Determine the (x, y) coordinate at the center of the cell enclosing the given text.  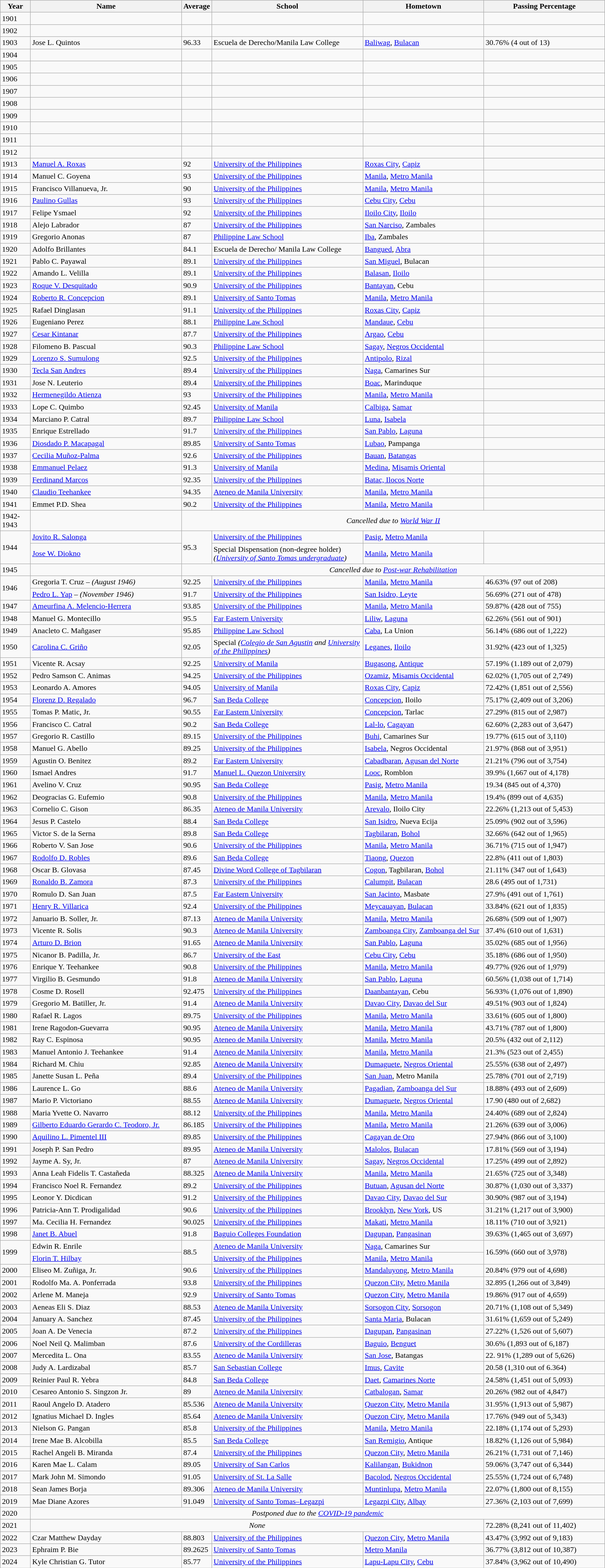
30.6% (1,893 out of 6,187) (544, 1343)
Janette Susan L. Peña (106, 1076)
21.26% (639 out of 3,006) (544, 1125)
Batac, Ilocos Norte (423, 480)
San Miguel, Bulacan (423, 261)
56.93% (1,076 out of 1,890) (544, 991)
Tagbilaran, Bohol (423, 833)
95.5 (197, 618)
Cecilia Muñoz-Palma (106, 455)
1988 (15, 1113)
92.9 (197, 1295)
27.36% (2,103 out of 7,699) (544, 1501)
1938 (15, 468)
Mario P. Victoriano (106, 1100)
Czar Matthew Dayday (106, 1538)
Tiaong, Quezon (423, 858)
1958 (15, 748)
89.2625 (197, 1550)
Diosdado P. Macapagal (106, 443)
95.3 (197, 547)
60.56% (1,038 out of 1,714) (544, 979)
85.8 (197, 1428)
91.2 (197, 1198)
33.61% (605 out of 1,800) (544, 1016)
24.40% (689 out of 2,824) (544, 1113)
Mark John M. Simondo (106, 1477)
1981 (15, 1028)
1928 (15, 346)
Meycauayan, Bulacan (423, 906)
Cosme D. Rosell (106, 991)
2024 (15, 1562)
2011 (15, 1404)
Imus, Cavite (423, 1368)
1912 (15, 152)
88.803 (197, 1538)
1905 (15, 67)
Manuel C. Goyena (106, 176)
1919 (15, 237)
Sean James Borja (106, 1489)
92.5 (197, 359)
Cabadbaran, Agusan del Norte (423, 761)
Henry R. Villarica (106, 906)
Eliseo M. Zuñiga, Jr. (106, 1270)
1932 (15, 395)
Pedro L. Yap – (November 1946) (106, 594)
30.76% (4 out of 13) (544, 43)
Agustin O. Benitez (106, 761)
Felipe Ysmael (106, 213)
Bangued, Abra (423, 249)
1901 (15, 18)
Arevalo, Iloilo City (423, 809)
Ronaldo B. Zamora (106, 882)
22.26% (1,213 out of 5,453) (544, 809)
Florin T. Hilbay (106, 1258)
1951 (15, 663)
Romulo D. San Juan (106, 894)
Arlene M. Maneja (106, 1295)
Edwin R. Enrile (106, 1246)
Mercedita L. Ona (106, 1356)
Lal-lo, Cagayan (423, 724)
1995 (15, 1198)
Ignatius Michael D. Ingles (106, 1416)
Cancelled due to Post-war Rehabilitation (393, 570)
Manuel G. Montecillo (106, 618)
Mandaluyong, Metro Manila (423, 1270)
1965 (15, 833)
Antipolo, Rizal (423, 359)
22.07% (1,800 out of 8,155) (544, 1489)
Name (106, 6)
1954 (15, 700)
Looc, Romblon (423, 773)
Nicanor B. Padilla, Jr. (106, 955)
Irene Mae B. Alcobilla (106, 1440)
University of St. La Salle (288, 1477)
Adolfo Brillantes (106, 249)
32.895 (1,266 out of 3,849) (544, 1283)
Concepcion, Iloilo (423, 700)
89.8 (197, 833)
88.55 (197, 1100)
49.51% (903 out of 1,824) (544, 1003)
Sorsogon City, Sorsogon (423, 1307)
91.05 (197, 1477)
Gregorio M. Batiller, Jr. (106, 1003)
Baguio, Benguet (423, 1343)
Isabela, Negros Occidental (423, 748)
57.19% (1.189 out of 2,079) (544, 663)
32.66% (642 out of 1,965) (544, 833)
San Remigio, Antique (423, 1440)
1971 (15, 906)
20.58 (1,310 out of 6.364) (544, 1368)
Cogon, Tagbilaran, Bohol (423, 870)
17.25% (499 out of 2,892) (544, 1161)
Ephraim P. Bie (106, 1550)
University of the East (288, 955)
94.05 (197, 688)
1930 (15, 371)
Nielson G. Pangan (106, 1428)
86.185 (197, 1125)
1935 (15, 431)
Hermenegildo Atienza (106, 395)
Gregoria T. Cruz – (August 1946) (106, 582)
87.13 (197, 918)
16.59% (660 out of 3,978) (544, 1252)
Mae Diane Azores (106, 1501)
Roberto V. San Jose (106, 846)
27.94% (866 out of 3,100) (544, 1137)
Jovito R. Salonga (106, 537)
1918 (15, 225)
92.475 (197, 991)
2018 (15, 1489)
Cesareo Antonio S. Singzon Jr. (106, 1392)
46.63% (97 out of 208) (544, 582)
1984 (15, 1064)
Anna Leah Fidelis T. Castañeda (106, 1173)
59.87% (428 out of 755) (544, 606)
87.5 (197, 894)
1953 (15, 688)
Tomas P. Matic, Jr. (106, 712)
1915 (15, 189)
Ismael Andres (106, 773)
Malolos, Bulacan (423, 1149)
Gregorio Anonas (106, 237)
1939 (15, 480)
Kyle Christian G. Tutor (106, 1562)
Emmet P.D. Shea (106, 504)
2008 (15, 1368)
95.85 (197, 631)
Enrique Y. Teehankee (106, 967)
88.12 (197, 1113)
Eugeniano Perez (106, 322)
1986 (15, 1088)
89 (197, 1392)
Baliwag, Bulacan (423, 43)
25.55% (638 out of 2,497) (544, 1064)
San Jose, Batangas (423, 1356)
1948 (15, 618)
Boac, Marinduque (423, 383)
22.18% (1,174 out of 5,293) (544, 1428)
1998 (15, 1234)
87.6 (197, 1343)
1969 (15, 882)
Special (Colegio de San Agustin and University of the Philippines) (288, 647)
88.1 (197, 322)
Cornelio C. Gison (106, 809)
49.77% (926 out of 1,979) (544, 967)
20.71% (1,108 out of 5,349) (544, 1307)
Noel Neil Q. Malimban (106, 1343)
1940 (15, 492)
1976 (15, 967)
Lorenzo S. Sumulong (106, 359)
89.6 (197, 858)
Tecla San Andres (106, 371)
88.325 (197, 1173)
28.6 (495 out of 1,731) (544, 882)
Aeneas Eli S. Diaz (106, 1307)
Daanbantayan, Cebu (423, 991)
36.77% (3,812 out of 10,387) (544, 1550)
1949 (15, 631)
Catbalogan, Samar (423, 1392)
1904 (15, 55)
1911 (15, 140)
Iba, Zambales (423, 237)
19.4% (899 out of 4,635) (544, 797)
2009 (15, 1380)
1922 (15, 273)
43.71% (787 out of 1,800) (544, 1028)
Buhi, Camarines Sur (423, 736)
Jose W. Diokno (106, 553)
93.8 (197, 1283)
2021 (15, 1525)
2002 (15, 1295)
25.55% (1,724 out of 6,748) (544, 1477)
2007 (15, 1356)
21.11% (347 out of 1,643) (544, 870)
89.306 (197, 1489)
19.77% (615 out of 3,110) (544, 736)
2017 (15, 1477)
University of the Cordilleras (288, 1343)
1955 (15, 712)
1910 (15, 128)
19.34 (845 out of 4,370) (544, 785)
1916 (15, 201)
Ameurfina A. Melencio-Herrera (106, 606)
30.90% (987 out of 3,194) (544, 1198)
85.77 (197, 1562)
2004 (15, 1319)
Vicente R. Solis (106, 930)
Alejo Labrador (106, 225)
1933 (15, 407)
1920 (15, 249)
1925 (15, 310)
Pagadian, Zamboanga del Sur (423, 1088)
Patricia-Ann T. Prodigalidad (106, 1210)
Richard M. Chiu (106, 1064)
27.22% (1,526 out of 5,607) (544, 1331)
1994 (15, 1186)
San Sebastian College (288, 1368)
89.25 (197, 748)
Baguio Colleges Foundation (288, 1234)
Year (15, 6)
56.14% (686 out of 1,222) (544, 631)
89.7 (197, 419)
27.29% (815 out of 2,987) (544, 712)
22.8% (411 out of 1,803) (544, 858)
1950 (15, 647)
31.92% (423 out of 1,325) (544, 647)
San Jacinto, Masbate (423, 894)
Hometown (423, 6)
Vicente R. Acsay (106, 663)
2022 (15, 1538)
90 (197, 189)
Rafael Dinglasan (106, 310)
Medina, Misamis Oriental (423, 468)
Muntinlupa, Metro Manila (423, 1489)
89.15 (197, 736)
1964 (15, 821)
1962 (15, 797)
Average (197, 6)
86.7 (197, 955)
36.71% (715 out of 1,947) (544, 846)
89.05 (197, 1465)
Virgilio B. Gesmundo (106, 979)
1978 (15, 991)
1963 (15, 809)
1980 (15, 1016)
88.53 (197, 1307)
2006 (15, 1343)
91.3 (197, 468)
90.55 (197, 712)
22. 91% (1,289 out of 5,626) (544, 1356)
Bantayan, Cebu (423, 285)
Ray C. Espinosa (106, 1040)
Gregorio R. Castillo (106, 736)
21.21% (796 out of 3,754) (544, 761)
Pablo C. Payawal (106, 261)
2000 (15, 1270)
39.9% (1,667 out of 4,178) (544, 773)
Avelino V. Cruz (106, 785)
Bacolod, Negros Occidental (423, 1477)
84.1 (197, 249)
Deogracias G. Eufemio (106, 797)
Rachel Angeli B. Miranda (106, 1453)
Marciano P. Catral (106, 419)
62.02% (1,705 out of 2,749) (544, 676)
Leonardo A. Amores (106, 688)
2001 (15, 1283)
Florenz D. Regalado (106, 700)
Francisco Villanueva, Jr. (106, 189)
85.64 (197, 1416)
17.76% (949 out of 5,343) (544, 1416)
Calumpit, Bulacan (423, 882)
62.60% (2,283 out of 3,647) (544, 724)
Anacleto C. Mañgaser (106, 631)
62.26% (561 out of 901) (544, 618)
Iloilo City, Iloilo (423, 213)
1903 (15, 43)
2003 (15, 1307)
1945 (15, 570)
Emmanuel Pelaez (106, 468)
Manuel A. Roxas (106, 164)
89.95 (197, 1149)
1908 (15, 103)
85.536 (197, 1404)
88.4 (197, 821)
1957 (15, 736)
San Isidro, Leyte (423, 594)
26.68% (509 out of 1,907) (544, 918)
18.88% (493 out of 2,609) (544, 1088)
94.25 (197, 676)
84.8 (197, 1380)
18.82% (1,126 out of 5,984) (544, 1440)
1959 (15, 761)
2005 (15, 1331)
Daet, Camarines Norte (423, 1380)
33.84% (621 out of 1,835) (544, 906)
21.97% (868 out of 3,951) (544, 748)
Mandaue, Cebu (423, 322)
Maria Yvette O. Navarro (106, 1113)
University of San Carlos (288, 1465)
92.85 (197, 1064)
1946 (15, 588)
Manuel Antonio J. Teehankee (106, 1052)
Bugasong, Antique (423, 663)
2016 (15, 1465)
Kalilangan, Bukidnon (423, 1465)
Luna, Isabela (423, 419)
1977 (15, 979)
Brooklyn, New York, US (423, 1210)
1993 (15, 1173)
2014 (15, 1440)
1997 (15, 1222)
Lope C. Quimbo (106, 407)
Passing Percentage (544, 6)
83.55 (197, 1356)
59.06% (3,747 out of 6,344) (544, 1465)
Calbiga, Samar (423, 407)
1973 (15, 930)
1941 (15, 504)
Leonor Y. Dicdican (106, 1198)
Concepcion, Tarlac (423, 712)
Roberto R. Concepcion (106, 298)
Gilberto Eduardo Gerardo C. Teodoro, Jr. (106, 1125)
Ma. Cecilia H. Fernandez (106, 1222)
92.6 (197, 455)
21.3% (523 out of 2,455) (544, 1052)
Postponed due to the COVID-19 pandemic (317, 1513)
72.28% (8,241 out of 11,402) (544, 1525)
75.17% (2,409 out of 3,206) (544, 700)
Filomeno B. Pascual (106, 346)
Irene Ragodon-Guevarra (106, 1028)
37.4% (610 out of 1,631) (544, 930)
Jose N. Leuterio (106, 383)
Manuel G. Abello (106, 748)
27.9% (491 out of 1,761) (544, 894)
1931 (15, 383)
21.65% (725 out of 3,348) (544, 1173)
Makati, Metro Manila (423, 1222)
93.85 (197, 606)
31.21% (1,217 out of 3,900) (544, 1210)
1952 (15, 676)
31.61% (1,659 out of 5,249) (544, 1319)
Judy A. Lardizabal (106, 1368)
2015 (15, 1453)
San Narciso, Zambales (423, 225)
90.9 (197, 285)
Argao, Cebu (423, 334)
Escuela de Derecho/ Manila Law College (288, 249)
2013 (15, 1428)
Lubao, Pampanga (423, 443)
Special Dispensation (non-degree holder) (University of Santo Tomas undergraduate) (288, 553)
School (288, 6)
1926 (15, 322)
Enrique Estrellado (106, 431)
92.35 (197, 480)
72.42% (1,851 out of 2,556) (544, 688)
18.11% (710 out of 3,921) (544, 1222)
86.35 (197, 809)
None (257, 1525)
25.78% (701 out of 2,719) (544, 1076)
University of Santo Tomas–Legazpi (288, 1501)
Janet B. Abuel (106, 1234)
Lapu-Lapu City, Cebu (423, 1562)
Cesar Kintanar (106, 334)
Cagayan de Oro (423, 1137)
1906 (15, 79)
1983 (15, 1052)
91.049 (197, 1501)
1929 (15, 359)
Caba, La Union (423, 631)
92.4 (197, 906)
January A. Sanchez (106, 1319)
Ferdinand Marcos (106, 480)
43.47% (3,992 out of 9,183) (544, 1538)
94.35 (197, 492)
Raoul Angelo D. Atadero (106, 1404)
Cancelled due to World War II (393, 521)
Escuela de Derecho/Manila Law College (288, 43)
1960 (15, 773)
88.6 (197, 1088)
Rodolfo D. Robles (106, 858)
35.02% (685 out of 1,956) (544, 943)
1990 (15, 1137)
1944 (15, 547)
2010 (15, 1392)
1996 (15, 1210)
1914 (15, 176)
1987 (15, 1100)
2012 (15, 1416)
1907 (15, 91)
30.87% (1,030 out of 3,337) (544, 1186)
Francisco Noel R. Fernandez (106, 1186)
San Juan, Metro Manila (423, 1076)
88.5 (197, 1252)
1936 (15, 443)
Jose L. Quintos (106, 43)
1999 (15, 1252)
1967 (15, 858)
1966 (15, 846)
87.4 (197, 1453)
Zamboanga City, Zamboanga del Sur (423, 930)
25.09% (902 out of 3,596) (544, 821)
96.33 (197, 43)
19.86% (917 out of 4,659) (544, 1295)
1972 (15, 918)
1942-1943 (15, 521)
1921 (15, 261)
1970 (15, 894)
2023 (15, 1550)
2019 (15, 1501)
Claudio Teehankee (106, 492)
Arturo D. Brion (106, 943)
Butuan, Agusan del Norte (423, 1186)
92.45 (197, 407)
Pedro Samson C. Animas (106, 676)
Rodolfo Ma. A. Ponferrada (106, 1283)
1979 (15, 1003)
1982 (15, 1040)
91.1 (197, 310)
1927 (15, 334)
1968 (15, 870)
20.5% (432 out of 2,112) (544, 1040)
39.63% (1,465 out of 3,697) (544, 1234)
91.65 (197, 943)
1991 (15, 1149)
37.84% (3,962 out of 10,490) (544, 1562)
1924 (15, 298)
Leganes, Iloilo (423, 647)
1956 (15, 724)
Amando L. Velilla (106, 273)
Balasan, Iloilo (423, 273)
Divine Word College of Tagbilaran (288, 870)
Metro Manila (423, 1550)
17.81% (569 out of 3,194) (544, 1149)
26.21% (1,731 out of 7,146) (544, 1453)
1985 (15, 1076)
Jayme A. Sy, Jr. (106, 1161)
Roque V. Desquitado (106, 285)
1937 (15, 455)
17.90 (480 out of 2,682) (544, 1100)
Karen Mae L. Calam (106, 1465)
Jesus P. Castelo (106, 821)
96.7 (197, 700)
1974 (15, 943)
Reinier Paul R. Yebra (106, 1380)
San Isidro, Nueva Ecija (423, 821)
85.7 (197, 1368)
92.05 (197, 647)
89.75 (197, 1016)
87.3 (197, 882)
1989 (15, 1125)
Carolina C. Griño (106, 647)
31.95% (1,913 out of 5,987) (544, 1404)
Joan A. De Venecia (106, 1331)
2020 (15, 1513)
1961 (15, 785)
20.84% (979 out of 4,698) (544, 1270)
Laurence L. Go (106, 1088)
1902 (15, 31)
87.2 (197, 1331)
Liliw, Laguna (423, 618)
Joseph P. San Pedro (106, 1149)
Manuel L. Quezon University (288, 773)
1923 (15, 285)
Januario B. Soller, Jr. (106, 918)
Paulino Gullas (106, 201)
20.26% (982 out of 4,847) (544, 1392)
Legazpi City, Albay (423, 1501)
90.025 (197, 1222)
85.5 (197, 1440)
1909 (15, 115)
87.7 (197, 334)
Oscar B. Glovasa (106, 870)
Santa Maria, Bulacan (423, 1319)
Ozamiz, Misamis Occidental (423, 676)
56.69% (271 out of 478) (544, 594)
Bauan, Batangas (423, 455)
1913 (15, 164)
Rafael R. Lagos (106, 1016)
35.18% (686 out of 1,950) (544, 955)
Victor S. de la Serna (106, 833)
1917 (15, 213)
1992 (15, 1161)
1947 (15, 606)
1934 (15, 419)
24.58% (1,451 out of 5,093) (544, 1380)
1975 (15, 955)
Francisco C. Catral (106, 724)
Aquilino L. Pimentel III (106, 1137)
